Identify which cell holds the provided text, then report its [X, Y] central coordinate. 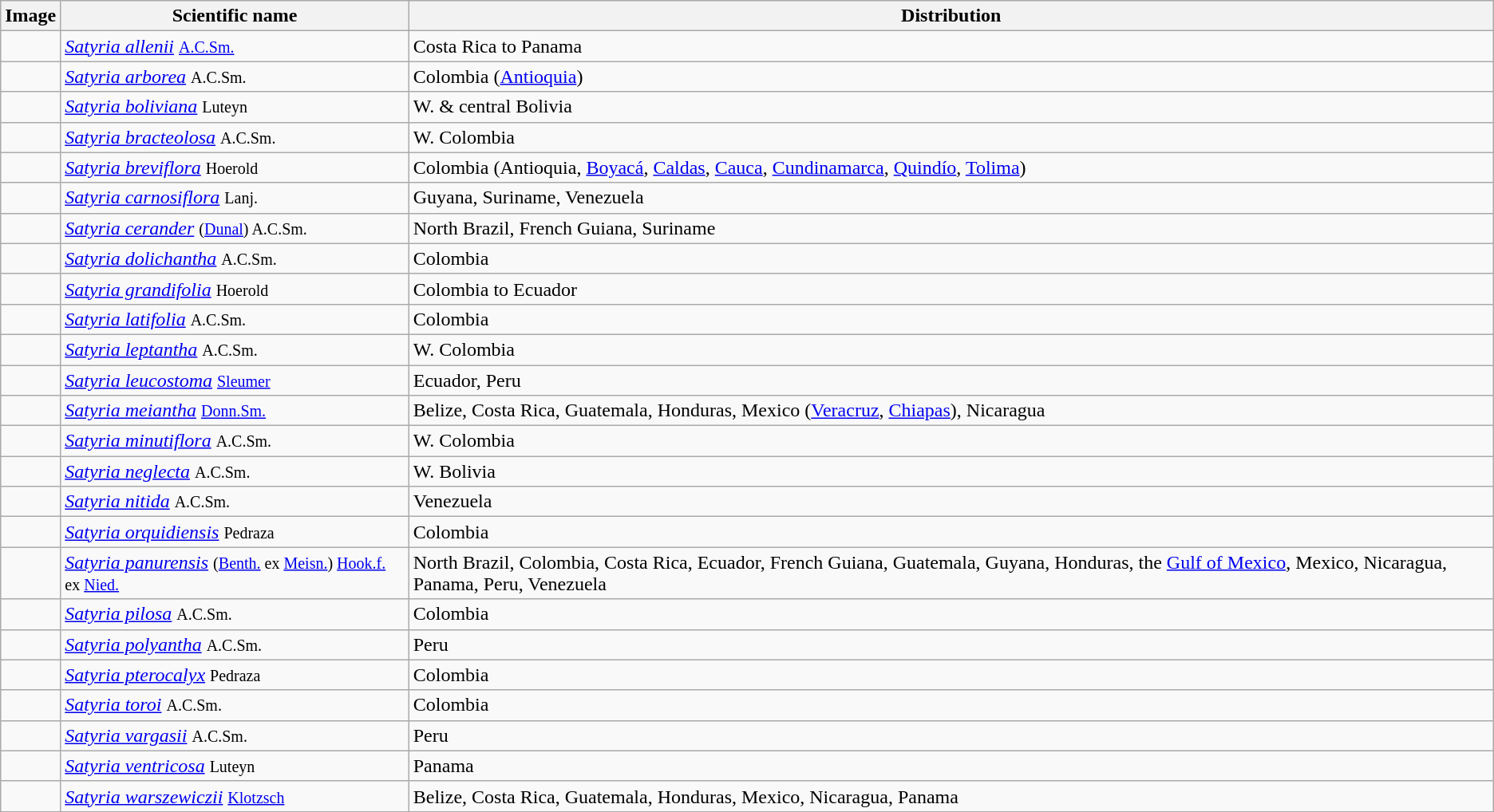
Belize, Costa Rica, Guatemala, Honduras, Mexico, Nicaragua, Panama [951, 796]
Scientific name [235, 16]
Satyria leucostoma Sleumer [235, 380]
Guyana, Suriname, Venezuela [951, 198]
Satyria carnosiflora Lanj. [235, 198]
Satyria grandifolia Hoerold [235, 289]
W. Bolivia [951, 471]
Satyria bracteolosa A.C.Sm. [235, 137]
Colombia to Ecuador [951, 289]
Satyria warszewiczii Klotzsch [235, 796]
Venezuela [951, 502]
Satyria pilosa A.C.Sm. [235, 614]
Satyria ventricosa Luteyn [235, 766]
Satyria nitida A.C.Sm. [235, 502]
North Brazil, French Guiana, Suriname [951, 228]
Satyria allenii A.C.Sm. [235, 46]
Satyria orquidiensis Pedraza [235, 532]
Belize, Costa Rica, Guatemala, Honduras, Mexico (Veracruz, Chiapas), Nicaragua [951, 411]
Ecuador, Peru [951, 380]
Costa Rica to Panama [951, 46]
Distribution [951, 16]
Satyria meiantha Donn.Sm. [235, 411]
Panama [951, 766]
Satyria minutiflora A.C.Sm. [235, 441]
Satyria panurensis (Benth. ex Meisn.) Hook.f. ex Nied. [235, 573]
W. & central Bolivia [951, 107]
Satyria vargasii A.C.Sm. [235, 735]
Satyria polyantha A.C.Sm. [235, 644]
Satyria neglecta A.C.Sm. [235, 471]
Colombia (Antioquia, Boyacá, Caldas, Cauca, Cundinamarca, Quindío, Tolima) [951, 168]
Colombia (Antioquia) [951, 77]
Image [30, 16]
Satyria arborea A.C.Sm. [235, 77]
Satyria breviflora Hoerold [235, 168]
Satyria toroi A.C.Sm. [235, 705]
Satyria pterocalyx Pedraza [235, 675]
Satyria cerander (Dunal) A.C.Sm. [235, 228]
Satyria leptantha A.C.Sm. [235, 349]
Satyria boliviana Luteyn [235, 107]
Satyria dolichantha A.C.Sm. [235, 258]
Satyria latifolia A.C.Sm. [235, 319]
